Locate the cell with the specified text and output its [X, Y] center coordinate. 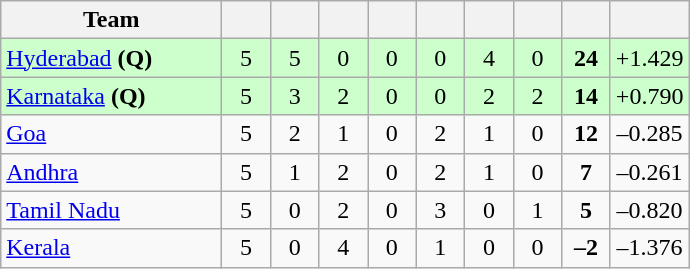
7 [586, 172]
Andhra [112, 172]
14 [586, 96]
–0.285 [650, 134]
Hyderabad (Q) [112, 58]
Tamil Nadu [112, 210]
Team [112, 20]
–0.820 [650, 210]
–0.261 [650, 172]
–2 [586, 248]
–1.376 [650, 248]
Kerala [112, 248]
Karnataka (Q) [112, 96]
24 [586, 58]
+0.790 [650, 96]
Goa [112, 134]
+1.429 [650, 58]
12 [586, 134]
